Find where the given text appears and provide that cell's center as (X, Y) coordinate. 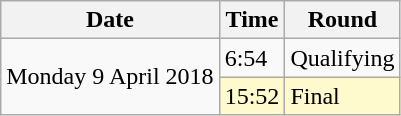
Round (342, 20)
Qualifying (342, 58)
6:54 (252, 58)
Date (110, 20)
Final (342, 96)
Monday 9 April 2018 (110, 77)
15:52 (252, 96)
Time (252, 20)
